Provide the (X, Y) coordinate of the cell's center where the given text is located.  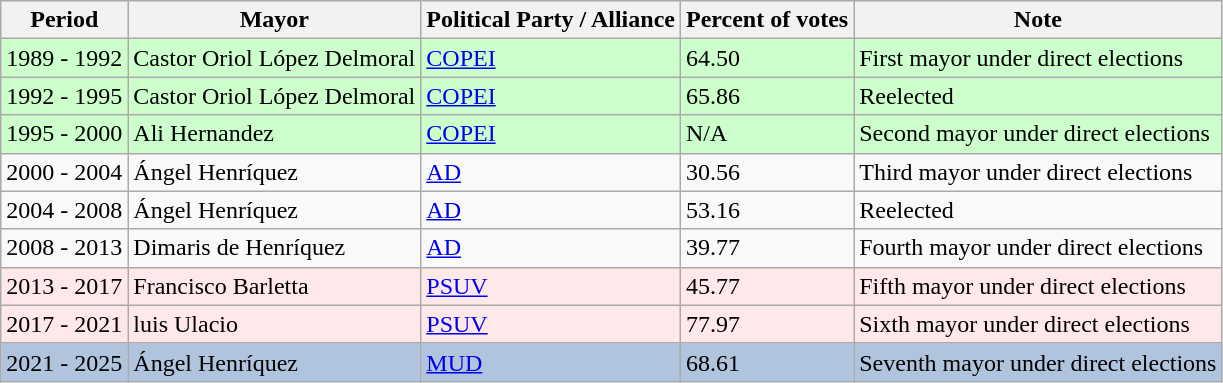
Mayor (274, 20)
Percent of votes (766, 20)
Fifth mayor under direct elections (1038, 286)
2004 - 2008 (64, 210)
Period (64, 20)
68.61 (766, 362)
N/A (766, 134)
30.56 (766, 172)
Fourth mayor under direct elections (1038, 248)
First mayor under direct elections (1038, 58)
Seventh mayor under direct elections (1038, 362)
Francisco Barletta (274, 286)
Third mayor under direct elections (1038, 172)
64.50 (766, 58)
Note (1038, 20)
Political Party / Alliance (551, 20)
77.97 (766, 324)
2013 - 2017 (64, 286)
luis Ulacio (274, 324)
Ali Hernandez (274, 134)
1989 - 1992 (64, 58)
2008 - 2013 (64, 248)
1995 - 2000 (64, 134)
65.86 (766, 96)
2021 - 2025 (64, 362)
Second mayor under direct elections (1038, 134)
1992 - 1995 (64, 96)
Sixth mayor under direct elections (1038, 324)
2017 - 2021 (64, 324)
39.77 (766, 248)
Dimaris de Henríquez (274, 248)
2000 - 2004 (64, 172)
45.77 (766, 286)
MUD (551, 362)
53.16 (766, 210)
